Extract the [x, y] coordinate from the center of the cell holding the provided text.  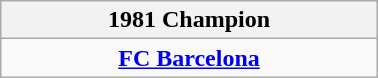
FC Barcelona [189, 58]
1981 Champion [189, 20]
